Locate the cell with the specified text and output its (X, Y) center coordinate. 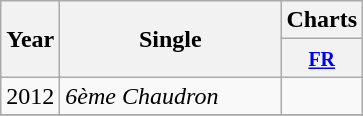
Charts (322, 20)
FR (322, 58)
Single (170, 39)
6ème Chaudron (170, 96)
2012 (30, 96)
Year (30, 39)
